Pinpoint the cell where the given text exists, returning its (X, Y) midpoint coordinate. 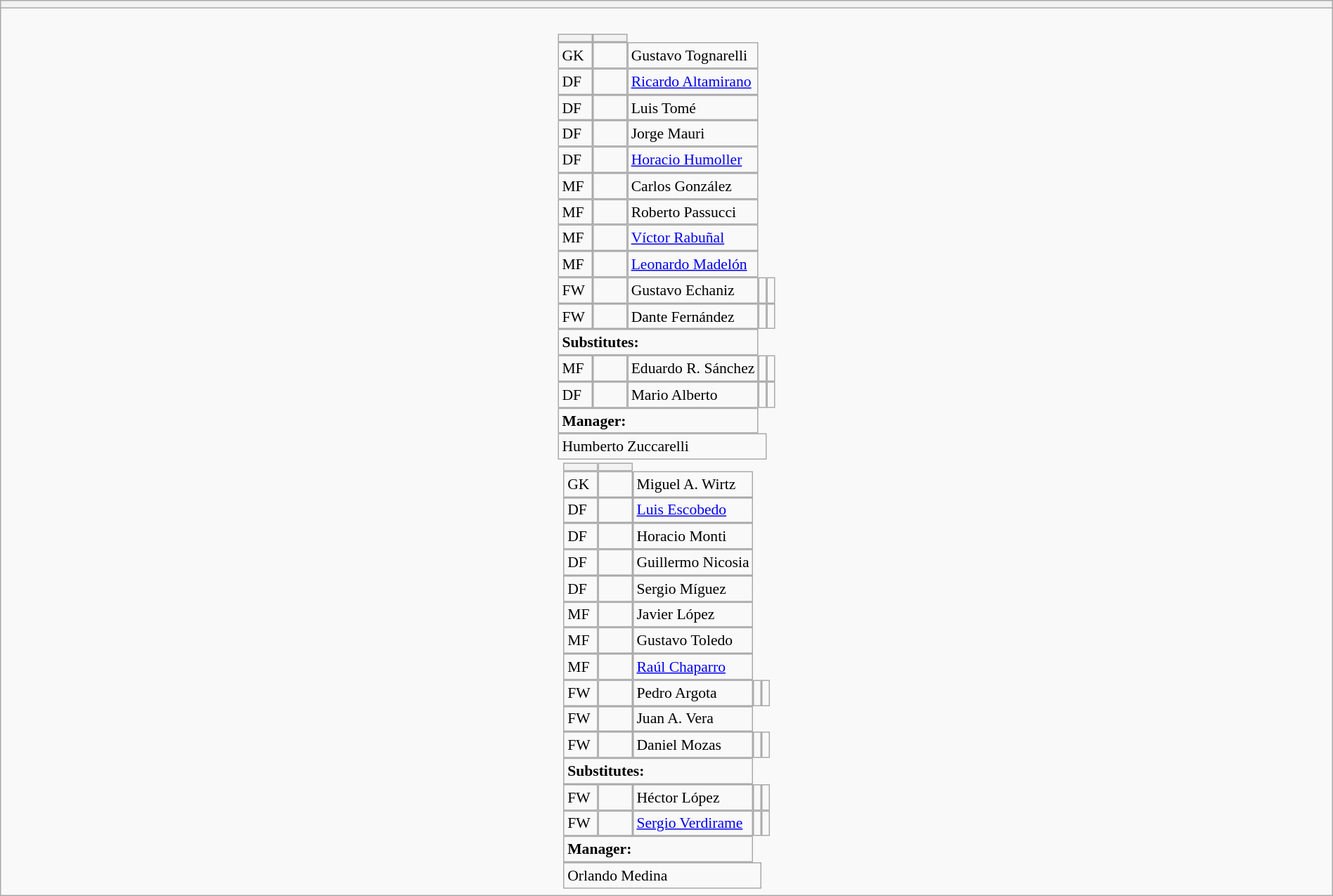
Gustavo Toledo (693, 641)
Eduardo R. Sánchez (693, 368)
Héctor López (693, 797)
Gustavo Echaniz (693, 290)
Juan A. Vera (693, 718)
Carlos González (693, 186)
Víctor Rabuñal (693, 238)
Luis Escobedo (693, 510)
Jorge Mauri (693, 134)
Orlando Medina (662, 876)
Pedro Argota (693, 693)
Daniel Mozas (693, 745)
Humberto Zuccarelli (662, 447)
Roberto Passucci (693, 212)
Dante Fernández (693, 316)
Luis Tomé (693, 108)
Gustavo Tognarelli (693, 55)
Mario Alberto (693, 395)
Guillermo Nicosia (693, 562)
Ricardo Altamirano (693, 82)
Miguel A. Wirtz (693, 483)
Sergio Míguez (693, 589)
Leonardo Madelón (693, 264)
Horacio Monti (693, 535)
Sergio Verdirame (693, 824)
Raúl Chaparro (693, 666)
Javier López (693, 614)
Horacio Humoller (693, 160)
